Provide the [x, y] coordinate of the cell's center where the given text is located.  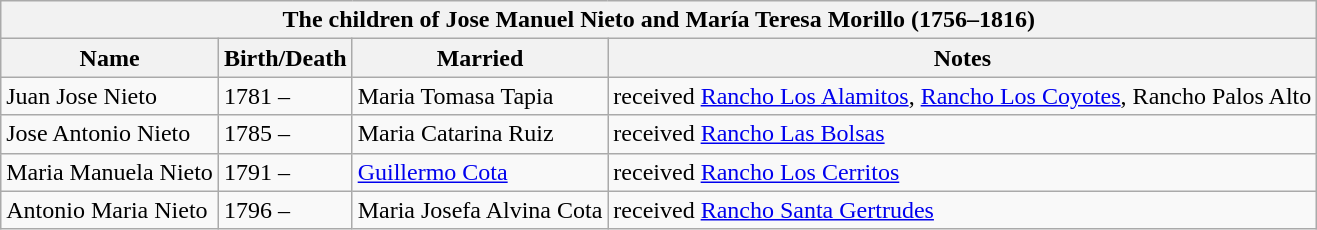
Notes [962, 58]
received Rancho Los Alamitos, Rancho Los Coyotes, Rancho Palos Alto [962, 96]
Maria Josefa Alvina Cota [480, 210]
received Rancho Santa Gertrudes [962, 210]
Birth/Death [285, 58]
Maria Manuela Nieto [110, 172]
Juan Jose Nieto [110, 96]
received Rancho Los Cerritos [962, 172]
1785 – [285, 134]
Married [480, 58]
Antonio Maria Nieto [110, 210]
1791 – [285, 172]
received Rancho Las Bolsas [962, 134]
1781 – [285, 96]
1796 – [285, 210]
Maria Tomasa Tapia [480, 96]
Name [110, 58]
Guillermo Cota [480, 172]
Jose Antonio Nieto [110, 134]
Maria Catarina Ruiz [480, 134]
The children of Jose Manuel Nieto and María Teresa Morillo (1756–1816) [659, 20]
